Scan for the cell matching the given text and deliver its (X, Y) coordinate at center. 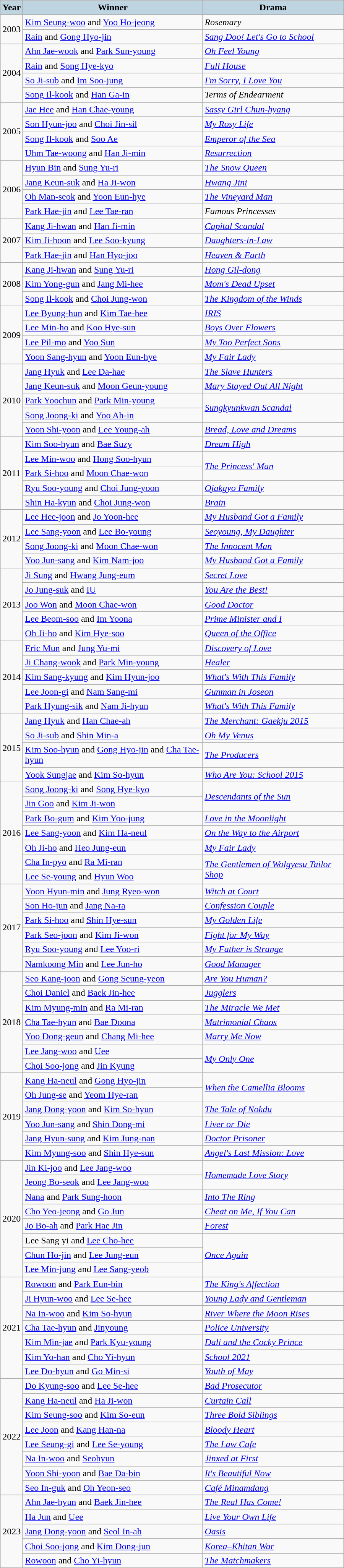
Seo Kang-joon and Gong Seung-yeon (113, 978)
Fight for My Way (273, 935)
Lee Sang yi and Lee Cho-hee (113, 1240)
Lee Beom-soo and Im Yoona (113, 619)
Drama (273, 8)
Oh Ji-ho and Heo Jung-eun (113, 847)
Kang Ji-hwan and Sung Yu-ri (113, 270)
The Tale of Nokdu (273, 1109)
Namkoong Min and Lee Jun-ho (113, 964)
Bloody Heart (273, 1430)
Yoo Dong-geun and Chang Mi-hee (113, 1037)
Na In-woo and Kim So-hyun (113, 1313)
Ha Jun and Uee (113, 1517)
Heaven & Earth (273, 255)
Ji Chang-wook and Park Min-young (113, 663)
Terms of Endearment (273, 95)
Sungkyunkwan Scandal (273, 408)
Lee Pil-mo and Yoo Sun (113, 342)
Yook Sungjae and Kim So-hyun (113, 775)
2018 (11, 1022)
Yoon Hyun-min and Jung Ryeo-won (113, 891)
Emperor of the Sea (273, 138)
Park Bo-gum and Kim Yoo-jung (113, 818)
Nana and Park Sung-hoon (113, 1197)
Yoon Shi-yoon and Bae Da-bin (113, 1473)
Park Yoochun and Park Min-young (113, 400)
Lee Joon-gi and Nam Sang-mi (113, 692)
Lee Sang-yoon and Lee Bo-young (113, 531)
Kim Yong-gun and Jang Mi-hee (113, 284)
Park Si-hoo and Shin Hye-sun (113, 920)
Song Joong-ki and Song Hye-kyo (113, 789)
2008 (11, 284)
The Slave Hunters (273, 371)
Sang Doo! Let's Go to School (273, 37)
Jang Keun-suk and Ha Ji-won (113, 182)
Ji Sung and Hwang Jung-eum (113, 575)
Hwang Jini (273, 182)
Cha Tae-hyun and Bae Doona (113, 1022)
Kim Sang-kyung and Kim Hyun-joo (113, 677)
Oh Ji-ho and Kim Hye-soo (113, 633)
2006 (11, 189)
River Where the Moon Rises (273, 1313)
Shin Ha-kyun and Choi Jung-won (113, 502)
Ryu Soo-young and Lee Yoo-ri (113, 949)
2015 (11, 748)
The Matchmakers (273, 1560)
Rowoon and Cho Yi-hyun (113, 1560)
The Miracle We Met (273, 1007)
The Merchant: Gaekju 2015 (273, 721)
Winner (113, 8)
Resurrection (273, 153)
Yoo Jun-sang and Shin Dong-mi (113, 1124)
Kim Seung-soo and Kim So-eun (113, 1415)
Live Your Own Life (273, 1517)
Korea–Khitan War (273, 1546)
2016 (11, 833)
Son Ho-jun and Jang Na-ra (113, 906)
Marry Me Now (273, 1037)
Song Il-kook and Soo Ae (113, 138)
Gunman in Joseon (273, 692)
Lee Min-jung and Lee Sang-yeob (113, 1269)
Oh Man-seok and Yoon Eun-hye (113, 197)
Jugglers (273, 993)
2023 (11, 1531)
Mary Stayed Out All Night (273, 386)
Lee Jang-woo and Uee (113, 1051)
Hong Gil-dong (273, 270)
Young Lady and Gentleman (273, 1298)
Lee Min-woo and Hong Soo-hyun (113, 459)
The Vineyard Man (273, 197)
Descendants of the Sun (273, 796)
Kim Yo-han and Cho Yi-hyun (113, 1357)
Seo In-guk and Oh Yeon-seo (113, 1488)
Lee Se-young and Hyun Woo (113, 876)
Jang Hyuk and Han Chae-ah (113, 721)
Ryu Soo-young and Choi Jung-yoon (113, 488)
Who Are You: School 2015 (273, 775)
So Ji-sub and Shin Min-a (113, 735)
The Producers (273, 755)
Chun Ho-jin and Lee Jung-eun (113, 1255)
Lee Seung-gi and Lee Se-young (113, 1444)
It's Beautiful Now (273, 1473)
Song Joong-ki and Yoo Ah-in (113, 415)
Curtain Call (273, 1401)
Homemade Love Story (273, 1175)
When the Camellia Blooms (273, 1087)
Park Hyung-sik and Nam Ji-hyun (113, 706)
2010 (11, 400)
Boys Over Flowers (273, 328)
Ahn Jae-wook and Park Sun-young (113, 51)
Ojakgyo Family (273, 488)
Son Hyun-joo and Choi Jin-sil (113, 124)
Do Kyung-soo and Lee Se-hee (113, 1386)
Discovery of Love (273, 648)
Park Hae-jin and Han Hyo-joo (113, 255)
My Father is Strange (273, 949)
Daughters-in-Law (273, 240)
I'm Sorry, I Love You (273, 80)
On the Way to the Airport (273, 833)
Rain and Song Hye-kyo (113, 66)
Cho Yeo-jeong and Go Jun (113, 1211)
Kim Soo-hyun and Gong Hyo-jin and Cha Tae-hyun (113, 755)
2011 (11, 473)
The Gentlemen of Wolgyesu Tailor Shop (273, 869)
Oasis (273, 1531)
Good Manager (273, 964)
Witch at Court (273, 891)
Uhm Tae-woong and Han Ji-min (113, 153)
Na In-woo and Seohyun (113, 1459)
Bad Prosecutor (273, 1386)
Kim Myung-min and Ra Mi-ran (113, 1007)
Hyun Bin and Sung Yu-ri (113, 167)
Jang Keun-suk and Moon Geun-young (113, 386)
Forest (273, 1226)
Lee Min-ho and Koo Hye-sun (113, 328)
Jin Ki-joo and Lee Jang-woo (113, 1168)
Year (11, 8)
Rain and Gong Hyo-jin (113, 37)
2004 (11, 73)
The Princess' Man (273, 466)
Kim Soo-hyun and Bae Suzy (113, 444)
Rowoon and Park Eun-bin (113, 1284)
Kim Myung-soo and Shin Hye-sun (113, 1153)
Dream High (273, 444)
Eric Mun and Jung Yu-mi (113, 648)
2019 (11, 1116)
Oh Jung-se and Yeom Hye-ran (113, 1095)
Once Again (273, 1255)
2022 (11, 1437)
Yoon Sang-hyun and Yoon Eun-hye (113, 357)
Park Hae-jin and Lee Tae-ran (113, 211)
The Innocent Man (273, 546)
Lee Hee-joon and Jo Yoon-hee (113, 517)
My Golden Life (273, 920)
The Kingdom of the Winds (273, 299)
Mom's Dead Upset (273, 284)
The Real Has Come! (273, 1502)
Lee Joon and Kang Han-na (113, 1430)
2009 (11, 335)
2020 (11, 1219)
Love in the Moonlight (273, 818)
Police University (273, 1328)
Three Bold Siblings (273, 1415)
2005 (11, 131)
2014 (11, 677)
Jinxed at First (273, 1459)
Dali and the Cocky Prince (273, 1342)
Kim Seung-woo and Yoo Ho-jeong (113, 22)
2012 (11, 539)
Kang Ji-hwan and Han Ji-min (113, 226)
Seoyoung, My Daughter (273, 531)
Café Minamdang (273, 1488)
Cha In-pyo and Ra Mi-ran (113, 862)
Jo Jung-suk and IU (113, 590)
Jo Bo-ah and Park Hae Jin (113, 1226)
Jin Goo and Kim Ji-won (113, 804)
Kim Ji-hoon and Lee Soo-kyung (113, 240)
Good Doctor (273, 604)
Sassy Girl Chun-hyang (273, 109)
The Snow Queen (273, 167)
Choi Soo-jong and Kim Dong-jun (113, 1546)
Yoon Shi-yoon and Lee Young-ah (113, 430)
Are You Human? (273, 978)
Into The Ring (273, 1197)
Famous Princesses (273, 211)
Song Joong-ki and Moon Chae-won (113, 546)
Matrimonial Chaos (273, 1022)
Jang Dong-yoon and Kim So-hyun (113, 1109)
So Ji-sub and Im Soo-jung (113, 80)
Cha Tae-hyun and Jinyoung (113, 1328)
Kim Min-jae and Park Kyu-young (113, 1342)
Lee Sang-yoon and Kim Ha-neul (113, 833)
Oh Feel Young (273, 51)
Choi Daniel and Baek Jin-hee (113, 993)
Lee Do-hyun and Go Min-si (113, 1371)
Capital Scandal (273, 226)
My Only One (273, 1058)
Rosemary (273, 22)
2013 (11, 604)
Jang Dong-yoon and Seol In-ah (113, 1531)
My Rosy Life (273, 124)
You Are the Best! (273, 590)
2003 (11, 29)
My Too Perfect Sons (273, 342)
Song Il-kook and Choi Jung-won (113, 299)
Confession Couple (273, 906)
Youth of May (273, 1371)
Joo Won and Moon Chae-won (113, 604)
IRIS (273, 313)
2021 (11, 1328)
Cheat on Me, If You Can (273, 1211)
The Law Cafe (273, 1444)
School 2021 (273, 1357)
Park Si-hoo and Moon Chae-won (113, 473)
Brain (273, 502)
Kang Ha-neul and Ha Ji-won (113, 1401)
Full House (273, 66)
Oh My Venus (273, 735)
Song Il-kook and Han Ga-in (113, 95)
The King's Affection (273, 1284)
Prime Minister and I (273, 619)
Jang Hyuk and Lee Da-hae (113, 371)
Ahn Jae-hyun and Baek Jin-hee (113, 1502)
Ji Hyun-woo and Lee Se-hee (113, 1298)
Kang Ha-neul and Gong Hyo-jin (113, 1080)
Bread, Love and Dreams (273, 430)
Lee Byung-hun and Kim Tae-hee (113, 313)
Secret Love (273, 575)
Angel's Last Mission: Love (273, 1153)
Park Seo-joon and Kim Ji-won (113, 935)
Yoo Jun-sang and Kim Nam-joo (113, 561)
2017 (11, 928)
Jeong Bo-seok and Lee Jang-woo (113, 1182)
Doctor Prisoner (273, 1139)
Healer (273, 663)
2007 (11, 240)
Queen of the Office (273, 633)
Jae Hee and Han Chae-young (113, 109)
Liver or Die (273, 1124)
Choi Soo-jong and Jin Kyung (113, 1066)
Jang Hyun-sung and Kim Jung-nan (113, 1139)
